Search for the cell housing the specified text and yield its [X, Y] center coordinate. 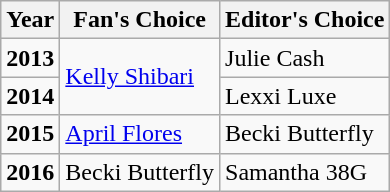
Editor's Choice [305, 20]
Year [30, 20]
Julie Cash [305, 58]
Kelly Shibari [140, 77]
April Flores [140, 134]
2014 [30, 96]
2013 [30, 58]
Fan's Choice [140, 20]
Samantha 38G [305, 172]
Lexxi Luxe [305, 96]
2016 [30, 172]
2015 [30, 134]
